Find where the given text appears and provide that cell's center as (x, y) coordinate. 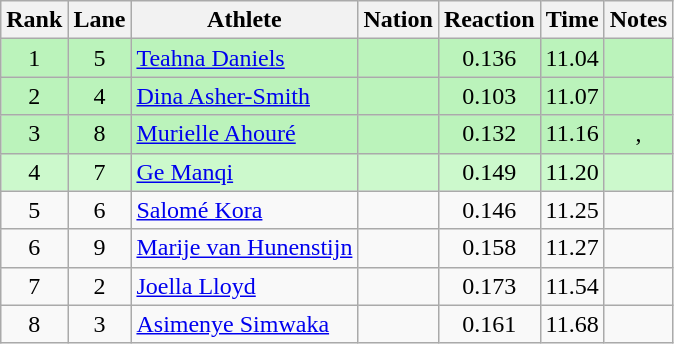
Asimenye Simwaka (244, 324)
0.146 (489, 210)
11.07 (572, 96)
1 (34, 58)
0.161 (489, 324)
11.20 (572, 172)
0.136 (489, 58)
11.16 (572, 134)
Nation (398, 20)
0.149 (489, 172)
Ge Manqi (244, 172)
0.158 (489, 248)
11.04 (572, 58)
Joella Lloyd (244, 286)
11.27 (572, 248)
0.132 (489, 134)
Dina Asher-Smith (244, 96)
0.173 (489, 286)
11.68 (572, 324)
Athlete (244, 20)
9 (100, 248)
Marije van Hunenstijn (244, 248)
, (638, 134)
0.103 (489, 96)
Murielle Ahouré (244, 134)
11.25 (572, 210)
Lane (100, 20)
Reaction (489, 20)
Rank (34, 20)
Teahna Daniels (244, 58)
Time (572, 20)
Notes (638, 20)
Salomé Kora (244, 210)
11.54 (572, 286)
